Detect which cell encompasses the target text, then output its (X, Y) center coordinate. 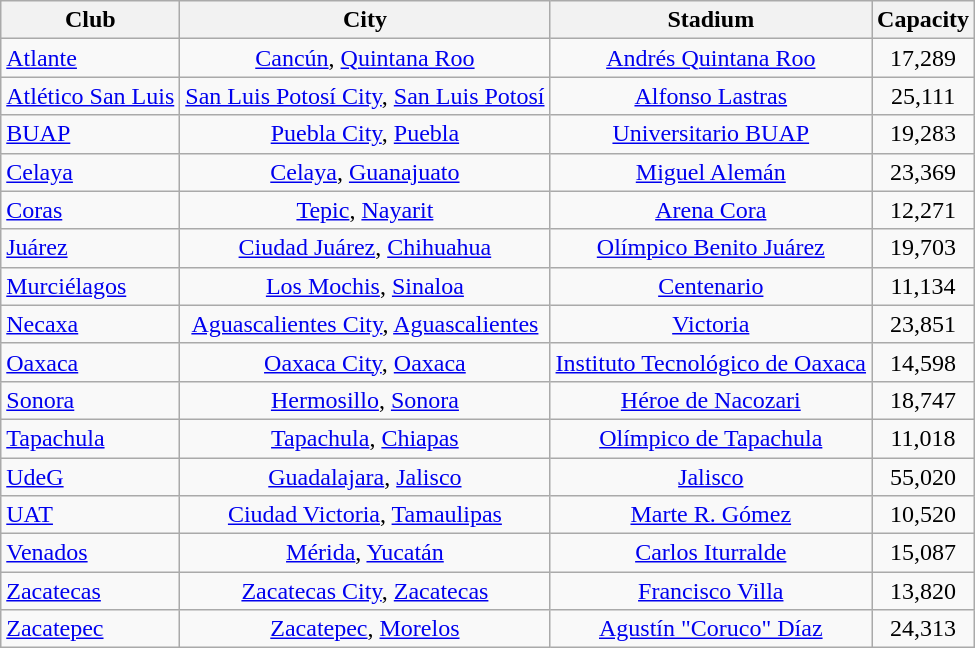
Olímpico Benito Juárez (711, 248)
Necaxa (90, 324)
UdeG (90, 477)
Tapachula (90, 438)
Arena Cora (711, 210)
Tapachula, Chiapas (365, 438)
18,747 (924, 400)
Carlos Iturralde (711, 553)
Coras (90, 210)
Agustín "Coruco" Díaz (711, 629)
17,289 (924, 58)
Mérida, Yucatán (365, 553)
City (365, 20)
Cancún, Quintana Roo (365, 58)
Francisco Villa (711, 591)
55,020 (924, 477)
Stadium (711, 20)
Andrés Quintana Roo (711, 58)
Jalisco (711, 477)
10,520 (924, 515)
Guadalajara, Jalisco (365, 477)
11,018 (924, 438)
Atlético San Luis (90, 96)
Tepic, Nayarit (365, 210)
Marte R. Gómez (711, 515)
Juárez (90, 248)
San Luis Potosí City, San Luis Potosí (365, 96)
Sonora (90, 400)
Oaxaca (90, 362)
Capacity (924, 20)
11,134 (924, 286)
Ciudad Juárez, Chihuahua (365, 248)
Hermosillo, Sonora (365, 400)
25,111 (924, 96)
Miguel Alemán (711, 172)
Celaya (90, 172)
Club (90, 20)
Venados (90, 553)
Olímpico de Tapachula (711, 438)
19,703 (924, 248)
24,313 (924, 629)
Instituto Tecnológico de Oaxaca (711, 362)
19,283 (924, 134)
Victoria (711, 324)
Murciélagos (90, 286)
23,369 (924, 172)
Héroe de Nacozari (711, 400)
Centenario (711, 286)
Atlante (90, 58)
13,820 (924, 591)
Ciudad Victoria, Tamaulipas (365, 515)
Zacatepec, Morelos (365, 629)
14,598 (924, 362)
UAT (90, 515)
Universitario BUAP (711, 134)
Aguascalientes City, Aguascalientes (365, 324)
Zacatecas (90, 591)
Los Mochis, Sinaloa (365, 286)
23,851 (924, 324)
Puebla City, Puebla (365, 134)
15,087 (924, 553)
Oaxaca City, Oaxaca (365, 362)
Alfonso Lastras (711, 96)
Zacatepec (90, 629)
Celaya, Guanajuato (365, 172)
BUAP (90, 134)
Zacatecas City, Zacatecas (365, 591)
12,271 (924, 210)
